Scan for the cell matching the given text and deliver its (x, y) coordinate at center. 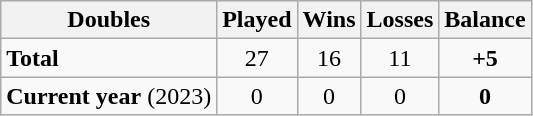
Wins (329, 20)
Current year (2023) (109, 96)
11 (400, 58)
Total (109, 58)
Doubles (109, 20)
27 (257, 58)
Played (257, 20)
16 (329, 58)
+5 (485, 58)
Losses (400, 20)
Balance (485, 20)
